Scan for the cell matching the given text and deliver its (X, Y) coordinate at center. 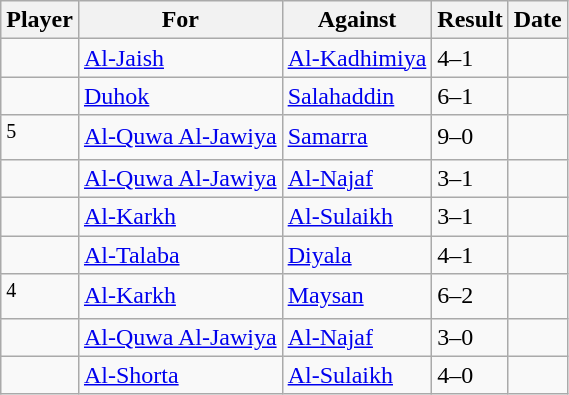
Diyala (357, 255)
Al-Kadhimiya (357, 58)
For (180, 20)
Result (470, 20)
Salahaddin (357, 96)
Al-Shorta (180, 375)
3–0 (470, 337)
Maysan (357, 296)
4–0 (470, 375)
Al-Jaish (180, 58)
Duhok (180, 96)
6–2 (470, 296)
5 (40, 138)
4 (40, 296)
Date (538, 20)
Al-Talaba (180, 255)
Samarra (357, 138)
6–1 (470, 96)
Against (357, 20)
9–0 (470, 138)
Player (40, 20)
